Extract the [x, y] coordinate from the center of the cell holding the provided text.  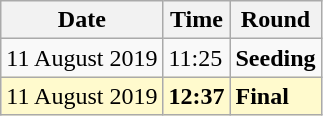
Date [82, 20]
Final [276, 96]
Round [276, 20]
Time [196, 20]
12:37 [196, 96]
Seeding [276, 58]
11:25 [196, 58]
